Scan for the cell matching the given text and deliver its (X, Y) coordinate at center. 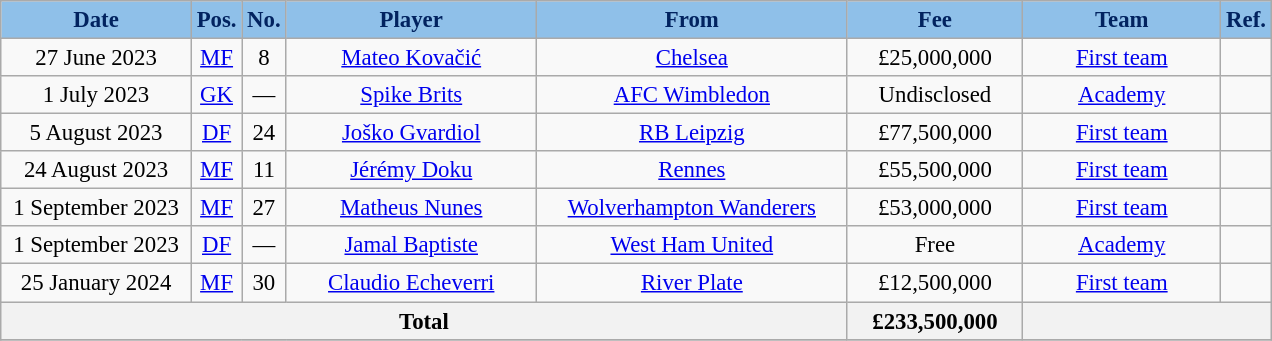
8 (264, 58)
Mateo Kovačić (412, 58)
11 (264, 170)
Joško Gvardiol (412, 133)
West Ham United (692, 245)
27 June 2023 (96, 58)
£55,500,000 (935, 170)
£25,000,000 (935, 58)
Fee (935, 20)
1 July 2023 (96, 95)
Jamal Baptiste (412, 245)
£233,500,000 (935, 321)
Chelsea (692, 58)
No. (264, 20)
24 August 2023 (96, 170)
Undisclosed (935, 95)
£12,500,000 (935, 283)
Rennes (692, 170)
5 August 2023 (96, 133)
25 January 2024 (96, 283)
Claudio Echeverri (412, 283)
From (692, 20)
Spike Brits (412, 95)
24 (264, 133)
RB Leipzig (692, 133)
£77,500,000 (935, 133)
27 (264, 208)
River Plate (692, 283)
£53,000,000 (935, 208)
Jérémy Doku (412, 170)
Matheus Nunes (412, 208)
Date (96, 20)
30 (264, 283)
Pos. (216, 20)
Ref. (1246, 20)
Wolverhampton Wanderers (692, 208)
Team (1122, 20)
Player (412, 20)
GK (216, 95)
AFC Wimbledon (692, 95)
Free (935, 245)
Total (424, 321)
